Detect which cell encompasses the target text, then output its [X, Y] center coordinate. 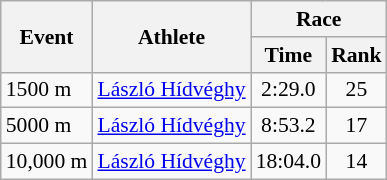
25 [356, 90]
Race [319, 19]
5000 m [47, 126]
Event [47, 36]
8:53.2 [288, 126]
Time [288, 55]
1500 m [47, 90]
14 [356, 162]
2:29.0 [288, 90]
10,000 m [47, 162]
18:04.0 [288, 162]
Athlete [171, 36]
Rank [356, 55]
17 [356, 126]
